Return the [x, y] coordinate for the center point of the cell that contains the specified text.  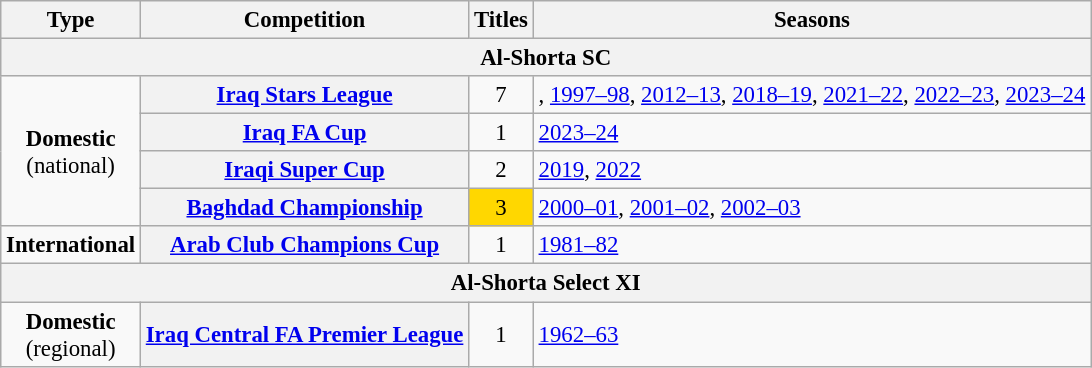
1981–82 [812, 245]
Domestic(national) [71, 151]
Arab Club Champions Cup [304, 245]
1962–63 [812, 334]
Type [71, 20]
International [71, 245]
Competition [304, 20]
Iraq FA Cup [304, 133]
Seasons [812, 20]
Domestic(regional) [71, 334]
3 [502, 208]
2000–01, 2001–02, 2002–03 [812, 208]
7 [502, 95]
2019, 2022 [812, 170]
Iraq Central FA Premier League [304, 334]
2023–24 [812, 133]
Al-Shorta SC [546, 58]
, 1997–98, 2012–13, 2018–19, 2021–22, 2022–23, 2023–24 [812, 95]
2 [502, 170]
Al-Shorta Select XI [546, 283]
Iraqi Super Cup [304, 170]
Titles [502, 20]
Iraq Stars League [304, 95]
Baghdad Championship [304, 208]
